Search for the cell housing the specified text and yield its (x, y) center coordinate. 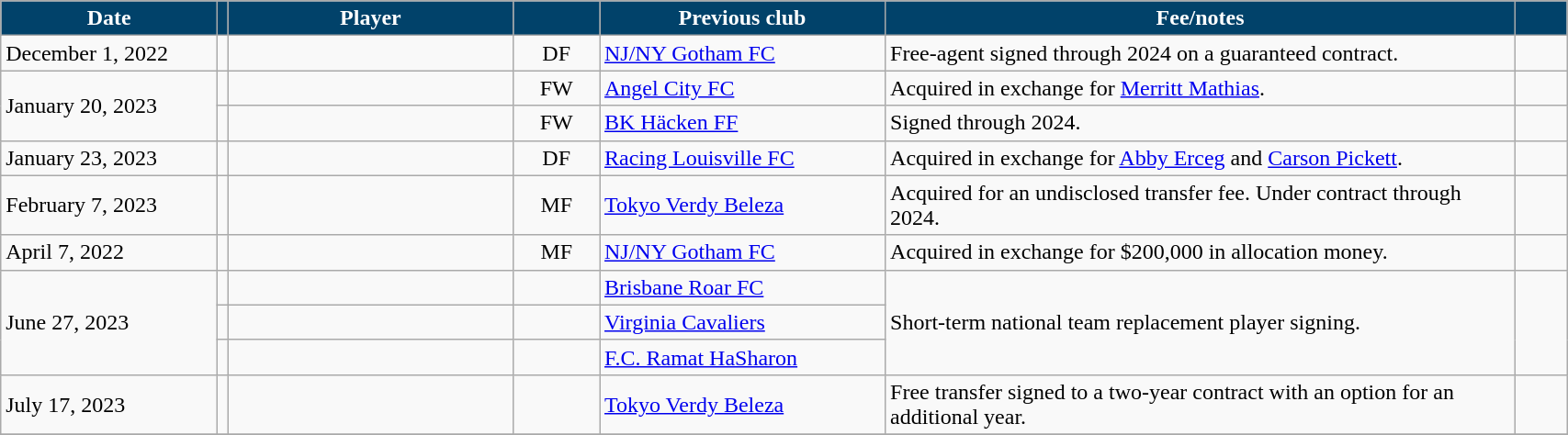
Brisbane Roar FC (742, 287)
Acquired for an undisclosed transfer fee. Under contract through 2024. (1201, 206)
Free-agent signed through 2024 on a guaranteed contract. (1201, 53)
June 27, 2023 (109, 322)
Date (109, 18)
Fee/notes (1201, 18)
January 20, 2023 (109, 106)
Acquired in exchange for Merritt Mathias. (1201, 88)
Short-term national team replacement player signing. (1201, 322)
BK Häcken FF (742, 123)
Previous club (742, 18)
July 17, 2023 (109, 404)
Player (371, 18)
January 23, 2023 (109, 158)
Acquired in exchange for Abby Erceg and Carson Pickett. (1201, 158)
Racing Louisville FC (742, 158)
April 7, 2022 (109, 252)
December 1, 2022 (109, 53)
February 7, 2023 (109, 206)
Angel City FC (742, 88)
F.C. Ramat HaSharon (742, 357)
Virginia Cavaliers (742, 322)
Acquired in exchange for $200,000 in allocation money. (1201, 252)
Signed through 2024. (1201, 123)
Free transfer signed to a two-year contract with an option for an additional year. (1201, 404)
